Extract the (x, y) coordinate from the center of the cell holding the provided text.  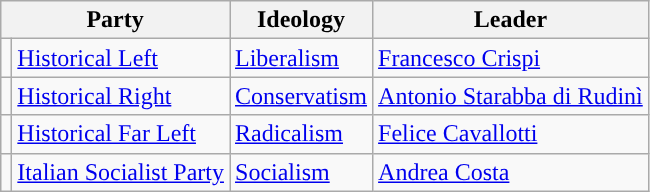
Historical Far Left (121, 134)
Historical Left (121, 58)
Leader (511, 20)
Italian Socialist Party (121, 172)
Radicalism (302, 134)
Ideology (302, 20)
Antonio Starabba di Rudinì (511, 96)
Felice Cavallotti (511, 134)
Historical Right (121, 96)
Francesco Crispi (511, 58)
Socialism (302, 172)
Party (116, 20)
Conservatism (302, 96)
Andrea Costa (511, 172)
Liberalism (302, 58)
